Identify which cell holds the provided text, then report its (X, Y) central coordinate. 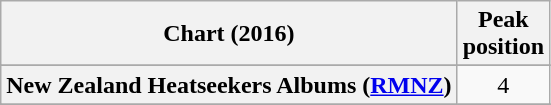
New Zealand Heatseekers Albums (RMNZ) (229, 85)
4 (503, 85)
Chart (2016) (229, 34)
Peak position (503, 34)
